Identify which cell holds the provided text, then report its (x, y) central coordinate. 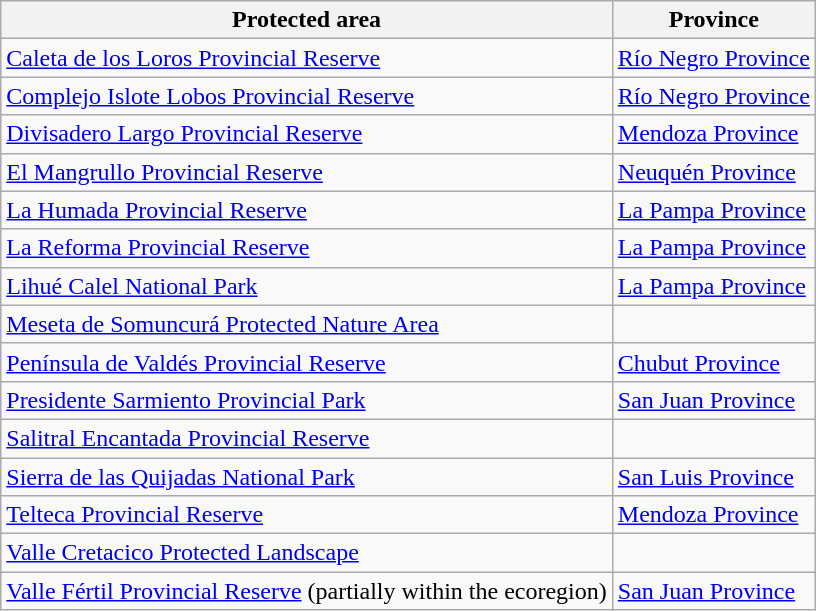
Presidente Sarmiento Provincial Park (307, 400)
Península de Valdés Provincial Reserve (307, 362)
Sierra de las Quijadas National Park (307, 477)
La Reforma Provincial Reserve (307, 248)
San Luis Province (714, 477)
Province (714, 20)
Salitral Encantada Provincial Reserve (307, 438)
La Humada Provincial Reserve (307, 210)
Chubut Province (714, 362)
Valle Fértil Provincial Reserve (partially within the ecoregion) (307, 591)
Divisadero Largo Provincial Reserve (307, 134)
Valle Cretacico Protected Landscape (307, 553)
Neuquén Province (714, 172)
Telteca Provincial Reserve (307, 515)
Lihué Calel National Park (307, 286)
Meseta de Somuncurá Protected Nature Area (307, 324)
Complejo Islote Lobos Provincial Reserve (307, 96)
Caleta de los Loros Provincial Reserve (307, 58)
El Mangrullo Provincial Reserve (307, 172)
Protected area (307, 20)
